For the text-containing cell, return its midpoint in (X, Y) coordinate format. 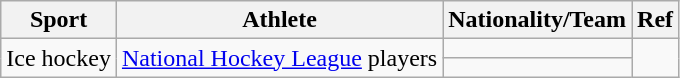
Nationality/Team (538, 20)
National Hockey League players (279, 58)
Ice hockey (59, 58)
Athlete (279, 20)
Sport (59, 20)
Ref (656, 20)
